Capture the cell that displays the provided text and extract its [X, Y] central coordinate. 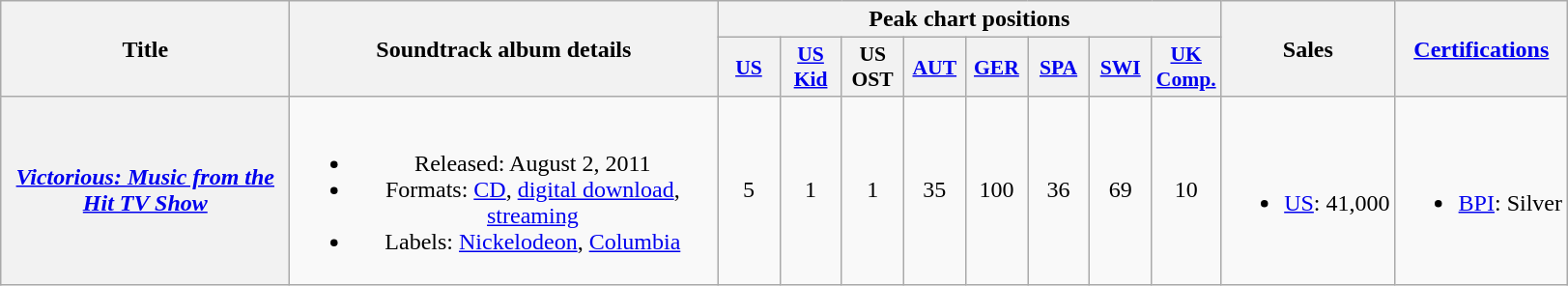
36 [1059, 190]
US [749, 68]
100 [996, 190]
UKComp. [1186, 68]
US: 41,000 [1308, 190]
SWI [1121, 68]
10 [1186, 190]
Soundtrack album details [504, 48]
Sales [1308, 48]
Peak chart positions [970, 19]
USOST [872, 68]
Title [145, 48]
69 [1121, 190]
Released: August 2, 2011Formats: CD, digital download, streamingLabels: Nickelodeon, Columbia [504, 190]
SPA [1059, 68]
Certifications [1481, 48]
Victorious: Music from the Hit TV Show [145, 190]
AUT [934, 68]
35 [934, 190]
BPI: Silver [1481, 190]
USKid [811, 68]
5 [749, 190]
GER [996, 68]
